Return (X, Y) of the center of cell containing provided text 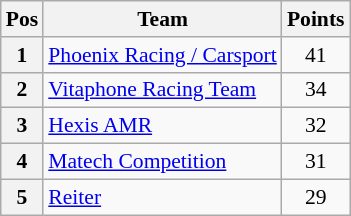
Vitaphone Racing Team (162, 90)
31 (316, 162)
32 (316, 126)
34 (316, 90)
4 (22, 162)
2 (22, 90)
Points (316, 19)
Matech Competition (162, 162)
Reiter (162, 197)
Pos (22, 19)
Phoenix Racing / Carsport (162, 55)
5 (22, 197)
Hexis AMR (162, 126)
41 (316, 55)
1 (22, 55)
29 (316, 197)
Team (162, 19)
3 (22, 126)
